Return (x, y) of the center of cell containing provided text 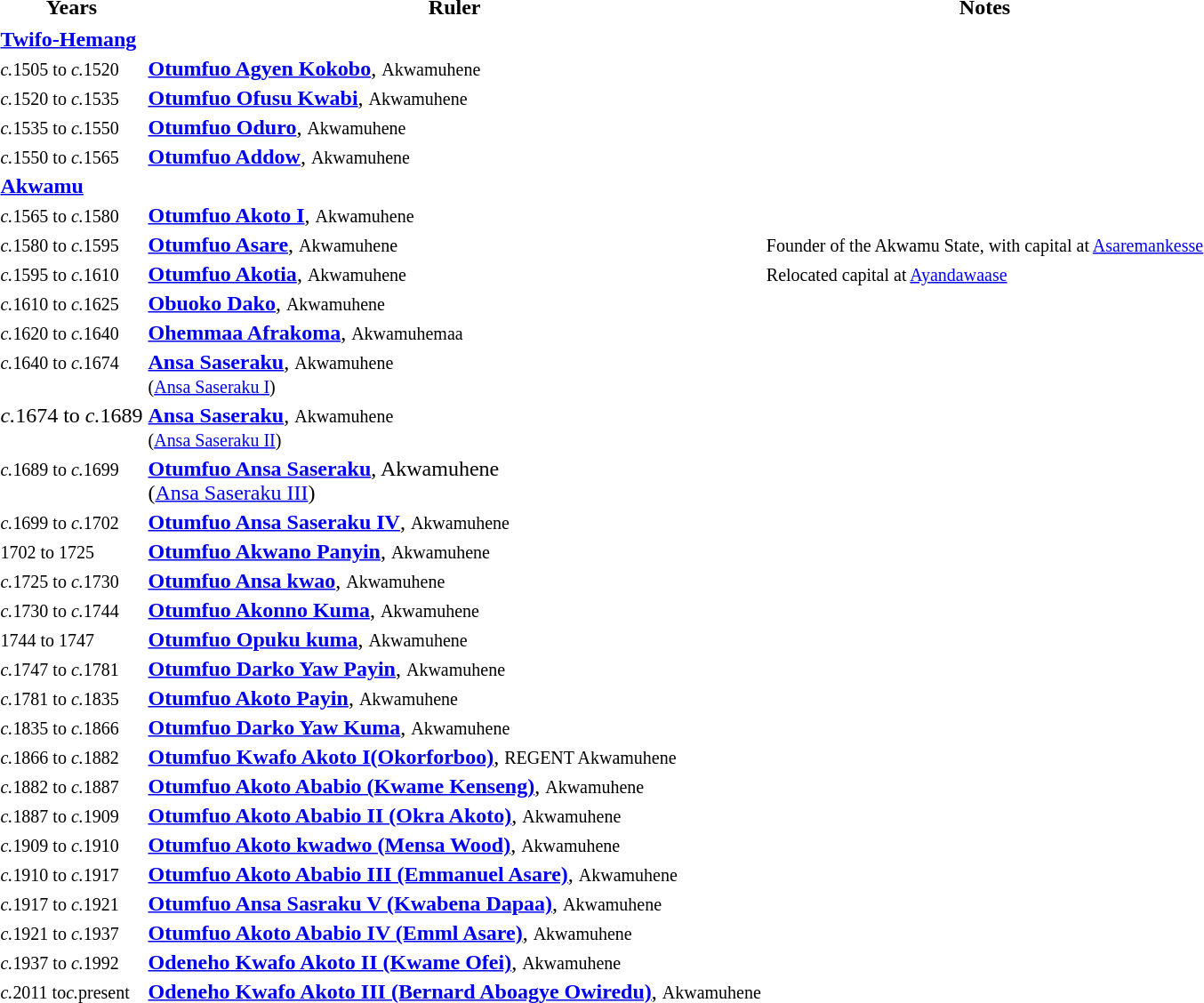
Otumfuo Ansa Saseraku, Akwamuhene(Ansa Saseraku III) (454, 480)
Otumfuo Akoto Ababio II (Okra Akoto), Akwamuhene (454, 815)
Otumfuo Akoto kwadwo (Mensa Wood), Akwamuhene (454, 845)
Otumfuo Opuku kuma, Akwamuhene (454, 639)
Ansa Saseraku, Akwamuhene(Ansa Saseraku II) (454, 427)
Otumfuo Darko Yaw Kuma, Akwamuhene (454, 727)
Otumfuo Ansa Sasraku V (Kwabena Dapaa), Akwamuhene (454, 903)
Otumfuo Ansa Saseraku IV, Akwamuhene (454, 522)
Ohemmaa Afrakoma, Akwamuhemaa (454, 333)
Otumfuo Ofusu Kwabi, Akwamuhene (454, 98)
Otumfuo Akwano Panyin, Akwamuhene (454, 551)
Otumfuo Oduro, Akwamuhene (454, 127)
Otumfuo Akoto Ababio IV (Emml Asare), Akwamuhene (454, 933)
Ansa Saseraku, Akwamuhene(Ansa Saseraku I) (454, 373)
Otumfuo Ansa kwao, Akwamuhene (454, 581)
Otumfuo Akoto Ababio (Kwame Kenseng), Akwamuhene (454, 786)
Otumfuo Asare, Akwamuhene (454, 245)
Otumfuo Akonno Kuma, Akwamuhene (454, 610)
Otumfuo Akoto Payin, Akwamuhene (454, 698)
Otumfuo Akoto I, Akwamuhene (454, 215)
Otumfuo Agyen Kokobo, Akwamuhene (454, 68)
Founder of the Akwamu State, with capital at Asaremankesse (984, 245)
Odeneho Kwafo Akoto II (Kwame Ofei), Akwamuhene (454, 962)
Otumfuo Darko Yaw Payin, Akwamuhene (454, 669)
Otumfuo Addow, Akwamuhene (454, 156)
Relocated capital at Ayandawaase (984, 274)
Otumfuo Kwafo Akoto I(Okorforboo), REGENT Akwamuhene (454, 757)
Otumfuo Akotia, Akwamuhene (454, 274)
Otumfuo Akoto Ababio III (Emmanuel Asare), Akwamuhene (454, 874)
Obuoko Dako, Akwamuhene (454, 303)
